Search for the cell housing the specified text and yield its [x, y] center coordinate. 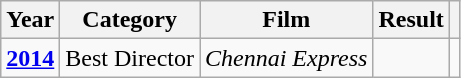
2014 [30, 58]
Category [130, 20]
Best Director [130, 58]
Chennai Express [286, 58]
Year [30, 20]
Result [411, 20]
Film [286, 20]
